Output the [x, y] coordinate of the center of the cell containing the given text.  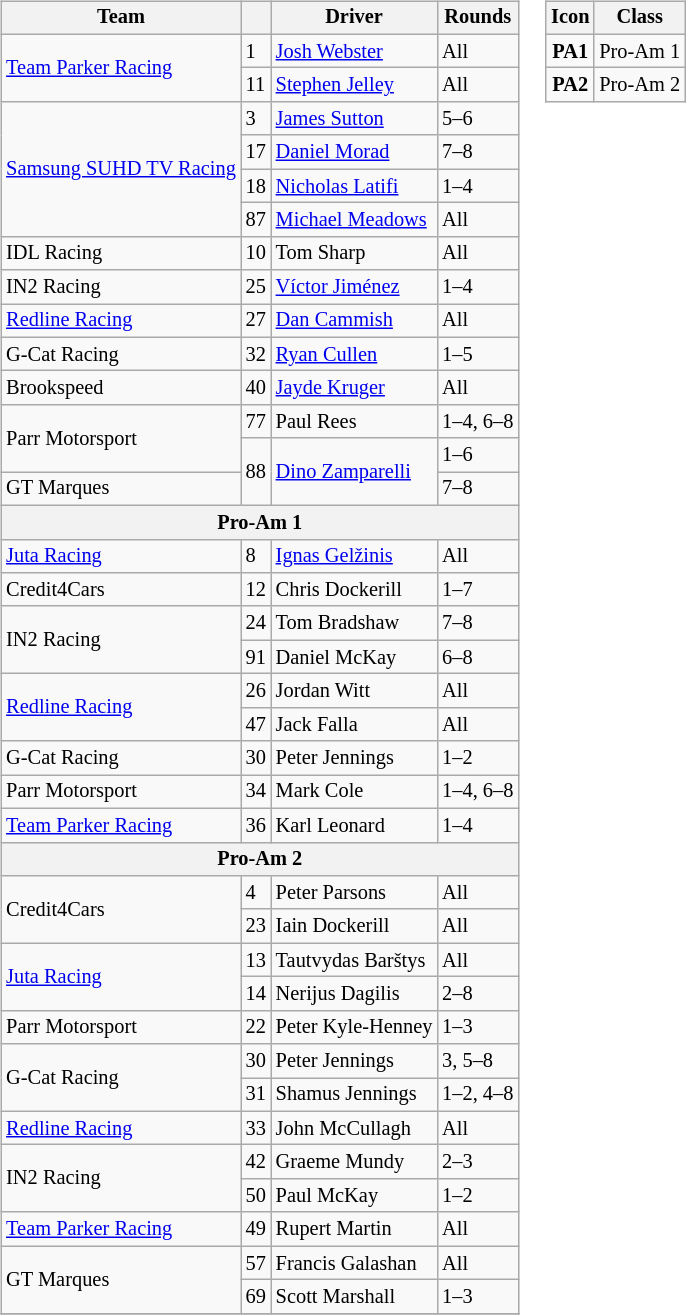
Team [120, 18]
Michael Meadows [354, 220]
Daniel McKay [354, 657]
88 [256, 472]
Graeme Mundy [354, 1162]
33 [256, 1128]
18 [256, 186]
Shamus Jennings [354, 1095]
Jack Falla [354, 724]
Brookspeed [120, 388]
Karl Leonard [354, 825]
3 [256, 119]
87 [256, 220]
Icon [570, 18]
23 [256, 926]
14 [256, 994]
6–8 [478, 657]
Tautvydas Barštys [354, 960]
Paul Rees [354, 422]
1–6 [478, 455]
57 [256, 1263]
32 [256, 354]
1 [256, 51]
Víctor Jiménez [354, 287]
Class [640, 18]
Peter Kyle-Henney [354, 1027]
Francis Galashan [354, 1263]
91 [256, 657]
1–7 [478, 590]
42 [256, 1162]
Dan Cammish [354, 321]
11 [256, 85]
Samsung SUHD TV Racing [120, 170]
Tom Sharp [354, 253]
13 [256, 960]
Scott Marshall [354, 1297]
Ignas Gelžinis [354, 556]
IDL Racing [120, 253]
26 [256, 691]
Rupert Martin [354, 1229]
10 [256, 253]
4 [256, 893]
1–2, 4–8 [478, 1095]
31 [256, 1095]
Stephen Jelley [354, 85]
69 [256, 1297]
77 [256, 422]
50 [256, 1196]
Peter Parsons [354, 893]
25 [256, 287]
PA1 [570, 51]
2–8 [478, 994]
24 [256, 623]
Daniel Morad [354, 152]
Chris Dockerill [354, 590]
Mark Cole [354, 792]
2–3 [478, 1162]
Dino Zamparelli [354, 472]
40 [256, 388]
8 [256, 556]
49 [256, 1229]
22 [256, 1027]
17 [256, 152]
36 [256, 825]
Rounds [478, 18]
47 [256, 724]
1–5 [478, 354]
Tom Bradshaw [354, 623]
Jayde Kruger [354, 388]
Iain Dockerill [354, 926]
3, 5–8 [478, 1061]
Josh Webster [354, 51]
Ryan Cullen [354, 354]
James Sutton [354, 119]
5–6 [478, 119]
Driver [354, 18]
Paul McKay [354, 1196]
Nerijus Dagilis [354, 994]
34 [256, 792]
12 [256, 590]
PA2 [570, 85]
John McCullagh [354, 1128]
27 [256, 321]
Nicholas Latifi [354, 186]
Jordan Witt [354, 691]
